Capture the cell that displays the provided text and extract its (x, y) central coordinate. 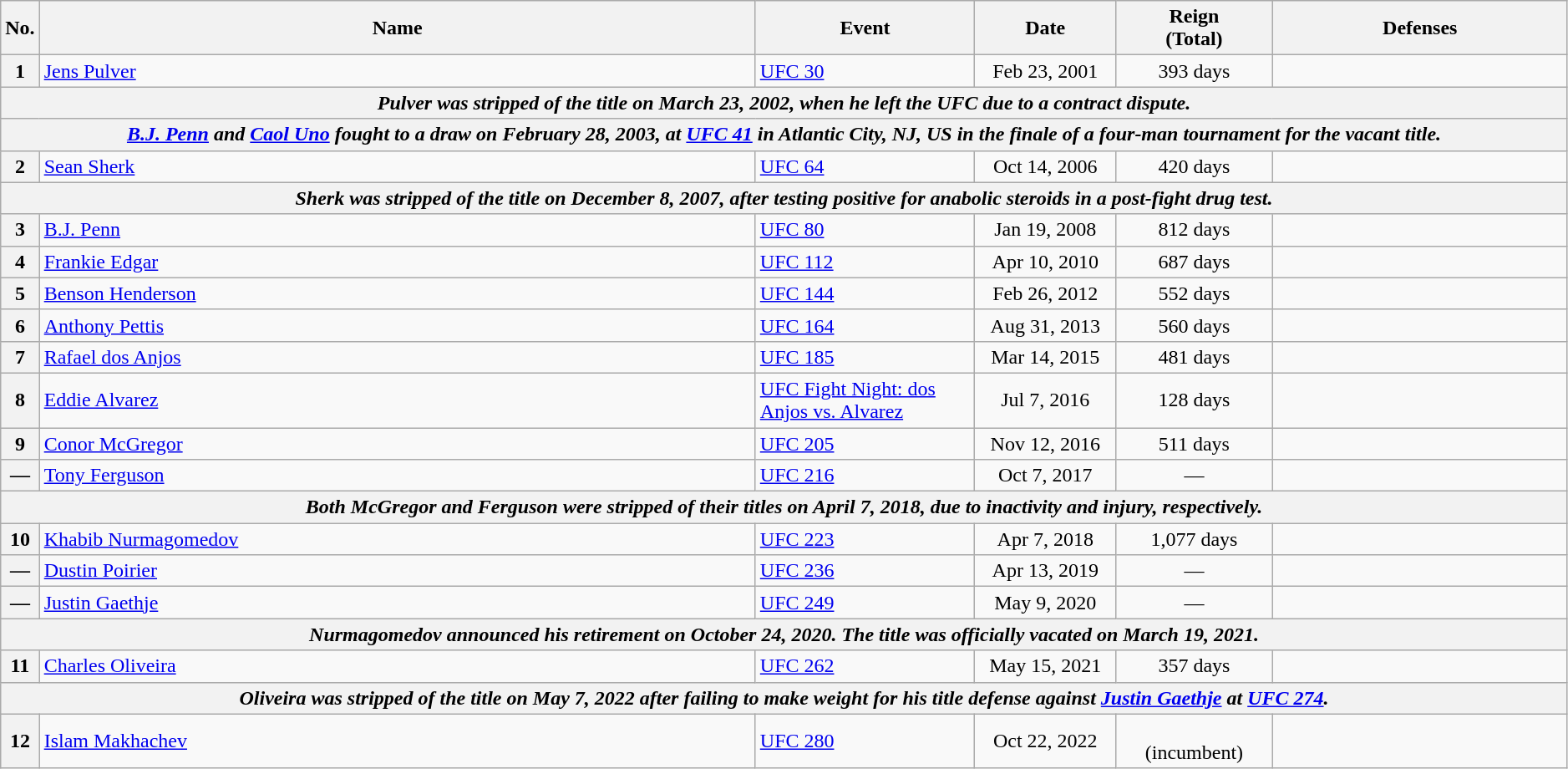
393 days (1195, 71)
UFC 216 (865, 476)
12 (20, 741)
UFC 223 (865, 539)
Apr 13, 2019 (1046, 571)
Both McGregor and Ferguson were stripped of their titles on April 7, 2018, due to inactivity and injury, respectively. (784, 507)
560 days (1195, 325)
Oct 7, 2017 (1046, 476)
UFC 205 (865, 444)
Reign(Total) (1195, 28)
2 (20, 166)
Justin Gaethje (398, 603)
UFC 64 (865, 166)
UFC 144 (865, 293)
UFC 164 (865, 325)
Benson Henderson (398, 293)
May 15, 2021 (1046, 666)
Oct 14, 2006 (1046, 166)
Khabib Nurmagomedov (398, 539)
Dustin Poirier (398, 571)
Anthony Pettis (398, 325)
UFC 236 (865, 571)
4 (20, 262)
Rafael dos Anjos (398, 357)
6 (20, 325)
Mar 14, 2015 (1046, 357)
B.J. Penn (398, 230)
Aug 31, 2013 (1046, 325)
Eddie Alvarez (398, 400)
1 (20, 71)
UFC 112 (865, 262)
UFC Fight Night: dos Anjos vs. Alvarez (865, 400)
Apr 7, 2018 (1046, 539)
Sherk was stripped of the title on December 8, 2007, after testing positive for anabolic steroids in a post-fight drug test. (784, 198)
5 (20, 293)
Pulver was stripped of the title on March 23, 2002, when he left the UFC due to a contract dispute. (784, 103)
1,077 days (1195, 539)
(incumbent) (1195, 741)
511 days (1195, 444)
Sean Sherk (398, 166)
Feb 23, 2001 (1046, 71)
812 days (1195, 230)
7 (20, 357)
481 days (1195, 357)
420 days (1195, 166)
Nurmagomedov announced his retirement on October 24, 2020. The title was officially vacated on March 19, 2021. (784, 634)
10 (20, 539)
UFC 30 (865, 71)
Jens Pulver (398, 71)
UFC 262 (865, 666)
May 9, 2020 (1046, 603)
Frankie Edgar (398, 262)
11 (20, 666)
687 days (1195, 262)
Charles Oliveira (398, 666)
Conor McGregor (398, 444)
No. (20, 28)
Name (398, 28)
Date (1046, 28)
Jan 19, 2008 (1046, 230)
9 (20, 444)
UFC 80 (865, 230)
552 days (1195, 293)
Islam Makhachev (398, 741)
8 (20, 400)
128 days (1195, 400)
Tony Ferguson (398, 476)
Jul 7, 2016 (1046, 400)
Nov 12, 2016 (1046, 444)
Oct 22, 2022 (1046, 741)
Oliveira was stripped of the title on May 7, 2022 after failing to make weight for his title defense against Justin Gaethje at UFC 274. (784, 698)
UFC 280 (865, 741)
357 days (1195, 666)
3 (20, 230)
UFC 185 (865, 357)
Defenses (1420, 28)
Apr 10, 2010 (1046, 262)
Event (865, 28)
UFC 249 (865, 603)
Feb 26, 2012 (1046, 293)
